Find where the given text appears and provide that cell's center as [X, Y] coordinate. 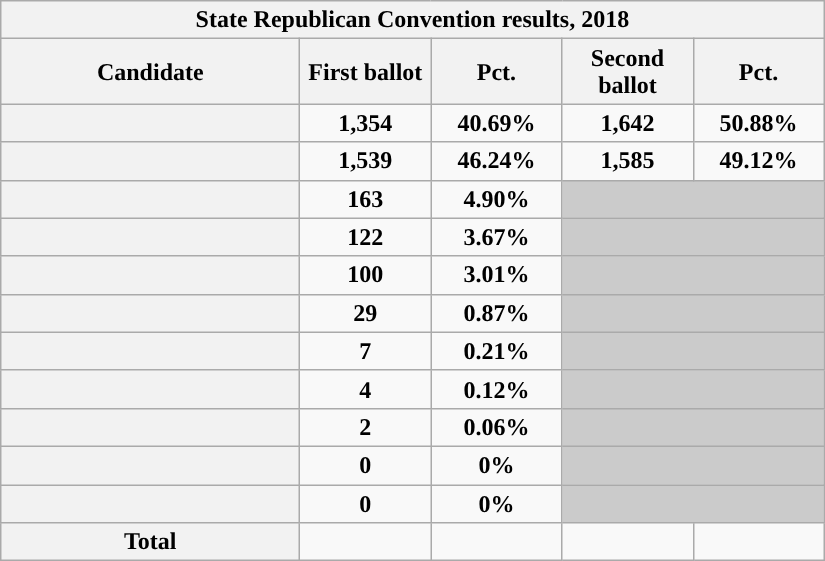
Second ballot [628, 72]
0.21% [496, 351]
2 [366, 427]
100 [366, 275]
0.06% [496, 427]
122 [366, 237]
Total [150, 542]
29 [366, 313]
50.88% [758, 123]
1,642 [628, 123]
0.87% [496, 313]
1,354 [366, 123]
0.12% [496, 389]
First ballot [366, 72]
7 [366, 351]
Candidate [150, 72]
4 [366, 389]
49.12% [758, 161]
1,539 [366, 161]
163 [366, 199]
4.90% [496, 199]
40.69% [496, 123]
1,585 [628, 161]
State Republican Convention results, 2018 [412, 20]
46.24% [496, 161]
3.01% [496, 275]
3.67% [496, 237]
